Scan for the cell matching the given text and deliver its (x, y) coordinate at center. 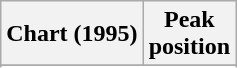
Chart (1995) (72, 34)
Peakposition (189, 34)
